Pinpoint the cell where the given text exists, returning its (X, Y) midpoint coordinate. 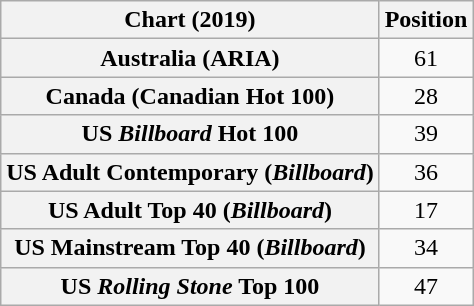
US Mainstream Top 40 (Billboard) (190, 248)
34 (426, 248)
17 (426, 210)
39 (426, 134)
36 (426, 172)
Australia (ARIA) (190, 58)
US Adult Contemporary (Billboard) (190, 172)
US Adult Top 40 (Billboard) (190, 210)
Canada (Canadian Hot 100) (190, 96)
US Billboard Hot 100 (190, 134)
47 (426, 286)
Chart (2019) (190, 20)
Position (426, 20)
28 (426, 96)
US Rolling Stone Top 100 (190, 286)
61 (426, 58)
